Detect which cell encompasses the target text, then output its [x, y] center coordinate. 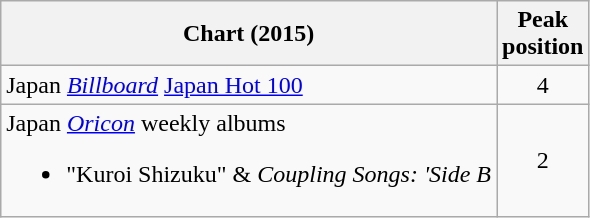
Japan Billboard Japan Hot 100 [249, 85]
Chart (2015) [249, 34]
Peakposition [543, 34]
2 [543, 160]
Japan Oricon weekly albums"Kuroi Shizuku" & Coupling Songs: 'Side B [249, 160]
4 [543, 85]
